Return (x, y) of the center of cell containing provided text 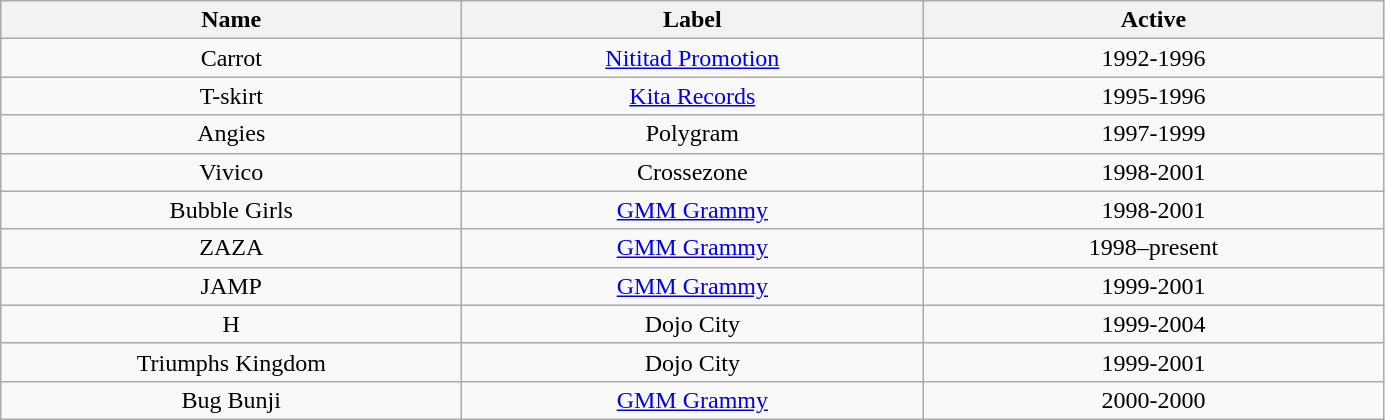
Bubble Girls (232, 210)
Bug Bunji (232, 400)
Nititad Promotion (692, 58)
Kita Records (692, 96)
Angies (232, 134)
Triumphs Kingdom (232, 362)
Vivico (232, 172)
1992-1996 (1154, 58)
H (232, 324)
1998–present (1154, 248)
1995-1996 (1154, 96)
ZAZA (232, 248)
1999-2004 (1154, 324)
Crossezone (692, 172)
Label (692, 20)
Carrot (232, 58)
Name (232, 20)
Polygram (692, 134)
JAMP (232, 286)
T-skirt (232, 96)
1997-1999 (1154, 134)
Active (1154, 20)
2000-2000 (1154, 400)
